Search for the cell housing the specified text and yield its (X, Y) center coordinate. 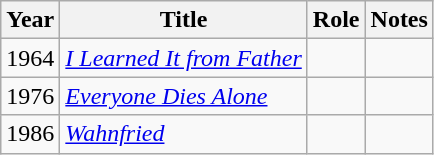
I Learned It from Father (184, 58)
Notes (399, 20)
1976 (30, 96)
Title (184, 20)
Year (30, 20)
1986 (30, 134)
Role (336, 20)
1964 (30, 58)
Everyone Dies Alone (184, 96)
Wahnfried (184, 134)
